Identify which cell holds the provided text, then report its (x, y) central coordinate. 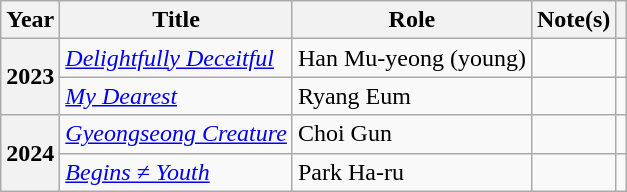
Begins ≠ Youth (176, 172)
Gyeongseong Creature (176, 134)
Delightfully Deceitful (176, 58)
Title (176, 20)
Note(s) (573, 20)
Park Ha-ru (412, 172)
My Dearest (176, 96)
Choi Gun (412, 134)
Ryang Eum (412, 96)
Role (412, 20)
Han Mu-yeong (young) (412, 58)
Year (30, 20)
2024 (30, 153)
2023 (30, 77)
